Locate the cell with the specified text and output its (x, y) center coordinate. 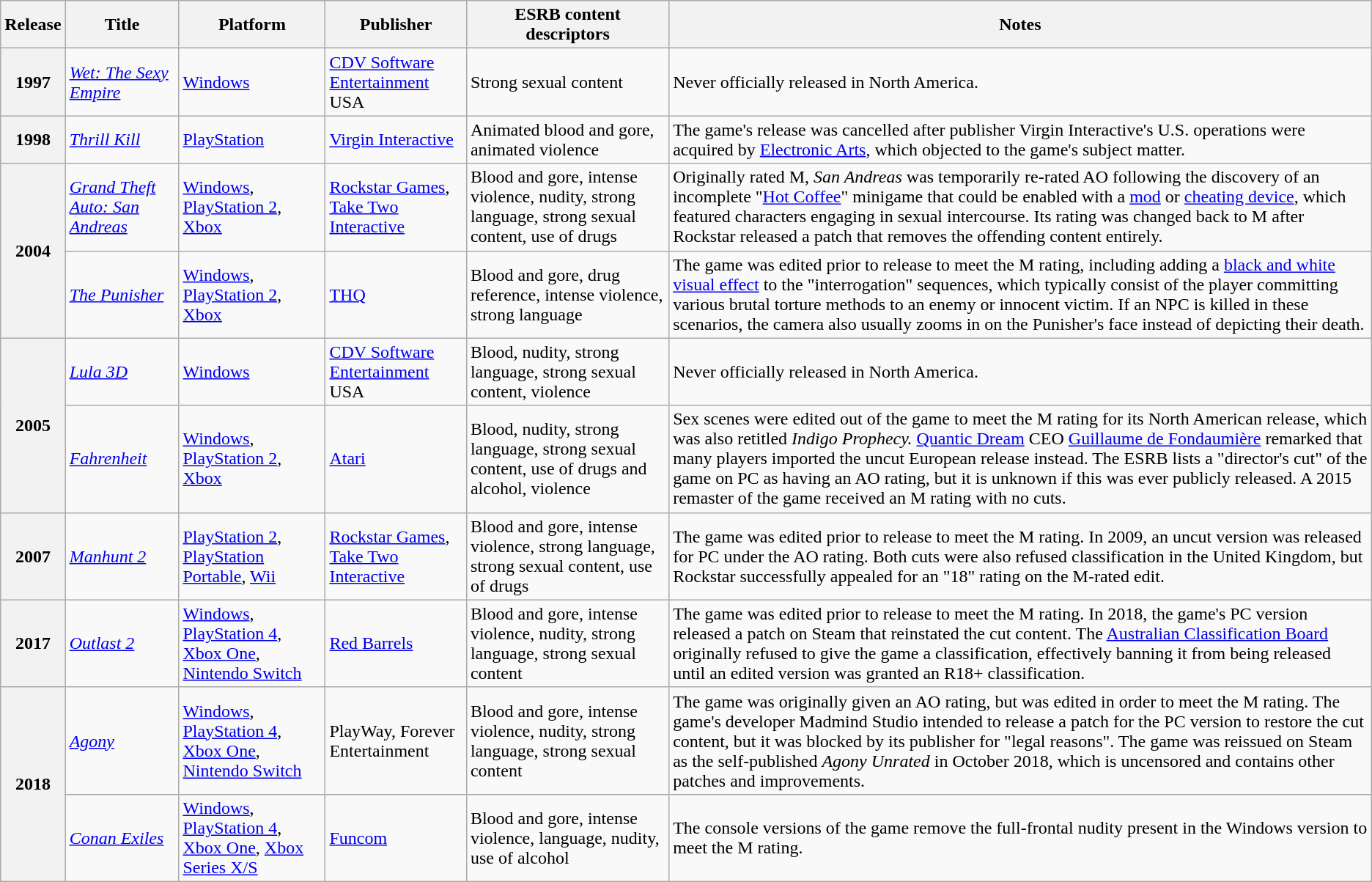
2004 (33, 251)
Blood and gore, drug reference, intense violence, strong language (567, 295)
ESRB content descriptors (567, 25)
1997 (33, 82)
Notes (1020, 25)
2007 (33, 556)
2005 (33, 425)
Animated blood and gore, animated violence (567, 139)
Blood and gore, intense violence, language, nudity, use of alcohol (567, 837)
Outlast 2 (122, 644)
2018 (33, 784)
Lula 3D (122, 372)
Platform (252, 25)
Release (33, 25)
Windows, PlayStation 4, Xbox One, Xbox Series X/S (252, 837)
Blood and gore, intense violence, strong language, strong sexual content, use of drugs (567, 556)
PlayStation 2, PlayStation Portable, Wii (252, 556)
Red Barrels (396, 644)
Wet: The Sexy Empire (122, 82)
Blood and gore, intense violence, nudity, strong language, strong sexual content, use of drugs (567, 207)
PlayWay, Forever Entertainment (396, 740)
PlayStation (252, 139)
Fahrenheit (122, 459)
Agony (122, 740)
Blood, nudity, strong language, strong sexual content, use of drugs and alcohol, violence (567, 459)
The console versions of the game remove the full-frontal nudity present in the Windows version to meet the M rating. (1020, 837)
Publisher (396, 25)
The Punisher (122, 295)
Title (122, 25)
Grand Theft Auto: San Andreas (122, 207)
Conan Exiles (122, 837)
Blood, nudity, strong language, strong sexual content, violence (567, 372)
1998 (33, 139)
Funcom (396, 837)
Virgin Interactive (396, 139)
Strong sexual content (567, 82)
2017 (33, 644)
THQ (396, 295)
Thrill Kill (122, 139)
Atari (396, 459)
Manhunt 2 (122, 556)
